Return the [x, y] coordinate for the center point of the cell that contains the specified text.  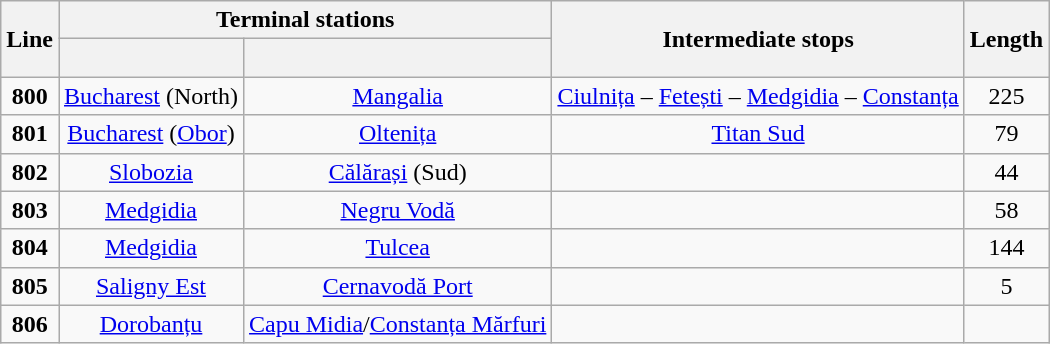
Bucharest (North) [150, 96]
Intermediate stops [758, 39]
806 [30, 324]
Length [1006, 39]
804 [30, 248]
Dorobanțu [150, 324]
5 [1006, 286]
801 [30, 134]
Mangalia [398, 96]
44 [1006, 172]
Saligny Est [150, 286]
Negru Vodă [398, 210]
Line [30, 39]
Tulcea [398, 248]
79 [1006, 134]
Slobozia [150, 172]
Cernavodă Port [398, 286]
Capu Midia/Constanța Mărfuri [398, 324]
Oltenița [398, 134]
225 [1006, 96]
Terminal stations [304, 20]
Titan Sud [758, 134]
800 [30, 96]
802 [30, 172]
Bucharest (Obor) [150, 134]
803 [30, 210]
805 [30, 286]
58 [1006, 210]
Ciulnița – Fetești – Medgidia – Constanța [758, 96]
144 [1006, 248]
Călărași (Sud) [398, 172]
